Pinpoint the cell where the given text exists, returning its (x, y) midpoint coordinate. 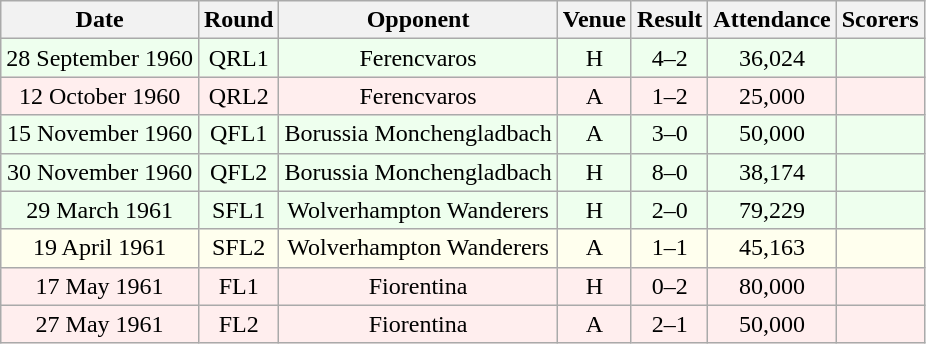
QRL2 (238, 96)
Date (100, 20)
17 May 1961 (100, 286)
25,000 (772, 96)
1–1 (669, 248)
28 September 1960 (100, 58)
Result (669, 20)
4–2 (669, 58)
36,024 (772, 58)
45,163 (772, 248)
79,229 (772, 210)
QFL2 (238, 172)
0–2 (669, 286)
Venue (594, 20)
FL2 (238, 324)
8–0 (669, 172)
29 March 1961 (100, 210)
27 May 1961 (100, 324)
2–1 (669, 324)
3–0 (669, 134)
30 November 1960 (100, 172)
19 April 1961 (100, 248)
38,174 (772, 172)
2–0 (669, 210)
Attendance (772, 20)
QFL1 (238, 134)
FL1 (238, 286)
QRL1 (238, 58)
15 November 1960 (100, 134)
12 October 1960 (100, 96)
Scorers (880, 20)
1–2 (669, 96)
SFL1 (238, 210)
Round (238, 20)
SFL2 (238, 248)
Opponent (418, 20)
80,000 (772, 286)
